Output the (X, Y) coordinate of the center of the cell containing the given text.  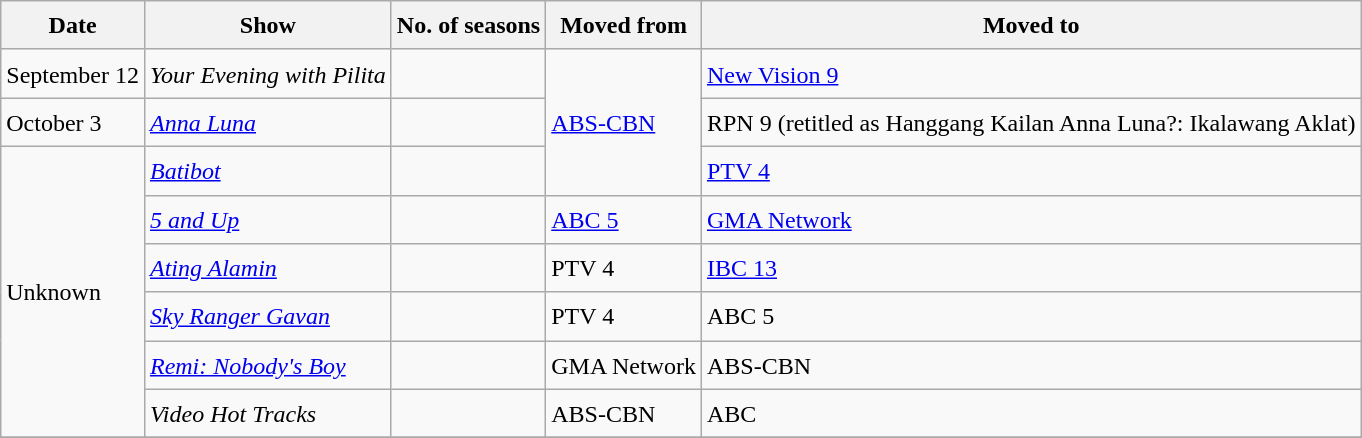
Ating Alamin (268, 268)
5 and Up (268, 220)
September 12 (73, 74)
IBC 13 (1031, 268)
ABC (1031, 414)
October 3 (73, 122)
Sky Ranger Gavan (268, 316)
Remi: Nobody's Boy (268, 366)
Moved to (1031, 26)
Moved from (624, 26)
Batibot (268, 170)
Unknown (73, 292)
Show (268, 26)
Anna Luna (268, 122)
Video Hot Tracks (268, 414)
Date (73, 26)
Your Evening with Pilita (268, 74)
No. of seasons (468, 26)
New Vision 9 (1031, 74)
RPN 9 (retitled as Hanggang Kailan Anna Luna?: Ikalawang Aklat) (1031, 122)
